Identify which cell holds the provided text, then report its [x, y] central coordinate. 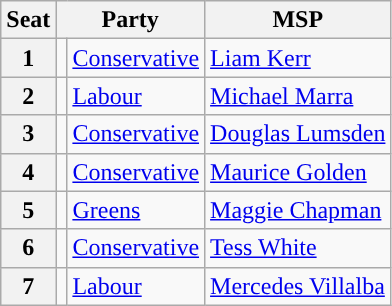
1 [28, 58]
7 [28, 286]
MSP [298, 20]
Maggie Chapman [298, 210]
2 [28, 96]
3 [28, 134]
Greens [136, 210]
Party [130, 20]
Maurice Golden [298, 172]
5 [28, 210]
Tess White [298, 248]
6 [28, 248]
Liam Kerr [298, 58]
Michael Marra [298, 96]
Mercedes Villalba [298, 286]
4 [28, 172]
Seat [28, 20]
Douglas Lumsden [298, 134]
